Search for the cell housing the specified text and yield its (x, y) center coordinate. 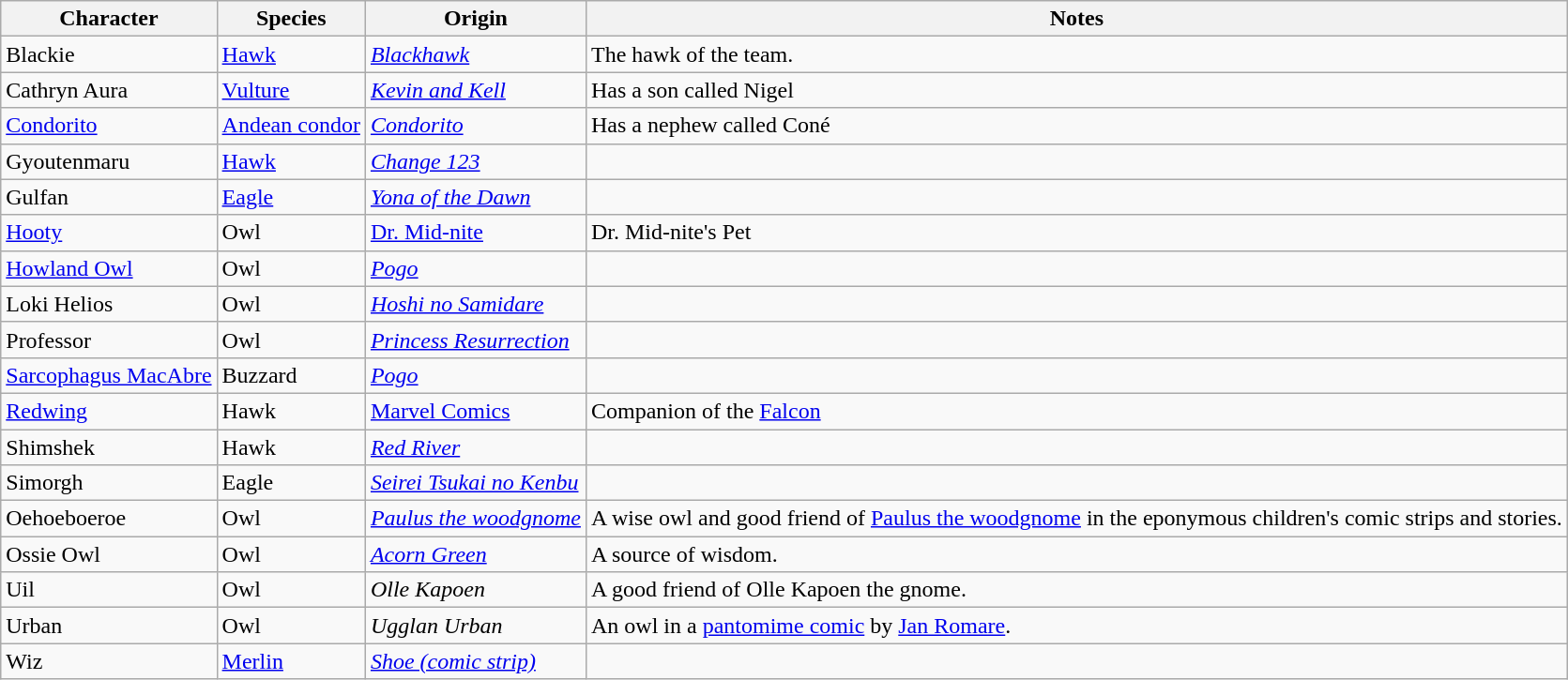
Redwing (109, 411)
Merlin (291, 661)
Has a son called Nigel (1076, 90)
Origin (475, 19)
Species (291, 19)
Change 123 (475, 161)
Loki Helios (109, 304)
Seirei Tsukai no Kenbu (475, 483)
Notes (1076, 19)
Uil (109, 590)
Princess Resurrection (475, 340)
Gulfan (109, 197)
Kevin and Kell (475, 90)
Olle Kapoen (475, 590)
Dr. Mid-nite's Pet (1076, 233)
Simorgh (109, 483)
Howland Owl (109, 268)
Dr. Mid-nite (475, 233)
Paulus the woodgnome (475, 519)
Character (109, 19)
Marvel Comics (475, 411)
Professor (109, 340)
Shoe (comic strip) (475, 661)
Andean condor (291, 126)
Hooty (109, 233)
A source of wisdom. (1076, 554)
Gyoutenmaru (109, 161)
Vulture (291, 90)
Companion of the Falcon (1076, 411)
Hoshi no Samidare (475, 304)
Yona of the Dawn (475, 197)
Blackhawk (475, 54)
Cathryn Aura (109, 90)
Has a nephew called Coné (1076, 126)
Oehoeboeroe (109, 519)
A good friend of Olle Kapoen the gnome. (1076, 590)
Buzzard (291, 375)
Wiz (109, 661)
A wise owl and good friend of Paulus the woodgnome in the eponymous children's comic strips and stories. (1076, 519)
Sarcophagus MacAbre (109, 375)
Blackie (109, 54)
Ossie Owl (109, 554)
Ugglan Urban (475, 626)
Red River (475, 447)
Shimshek (109, 447)
Acorn Green (475, 554)
Urban (109, 626)
The hawk of the team. (1076, 54)
An owl in a pantomime comic by Jan Romare. (1076, 626)
